Extract the (x, y) coordinate from the center of the cell holding the provided text.  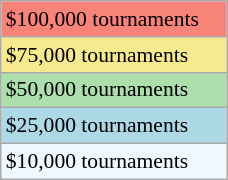
$75,000 tournaments (114, 55)
$25,000 tournaments (114, 126)
$50,000 tournaments (114, 90)
$100,000 tournaments (114, 19)
$10,000 tournaments (114, 162)
